For the text-containing cell, return its midpoint in (x, y) coordinate format. 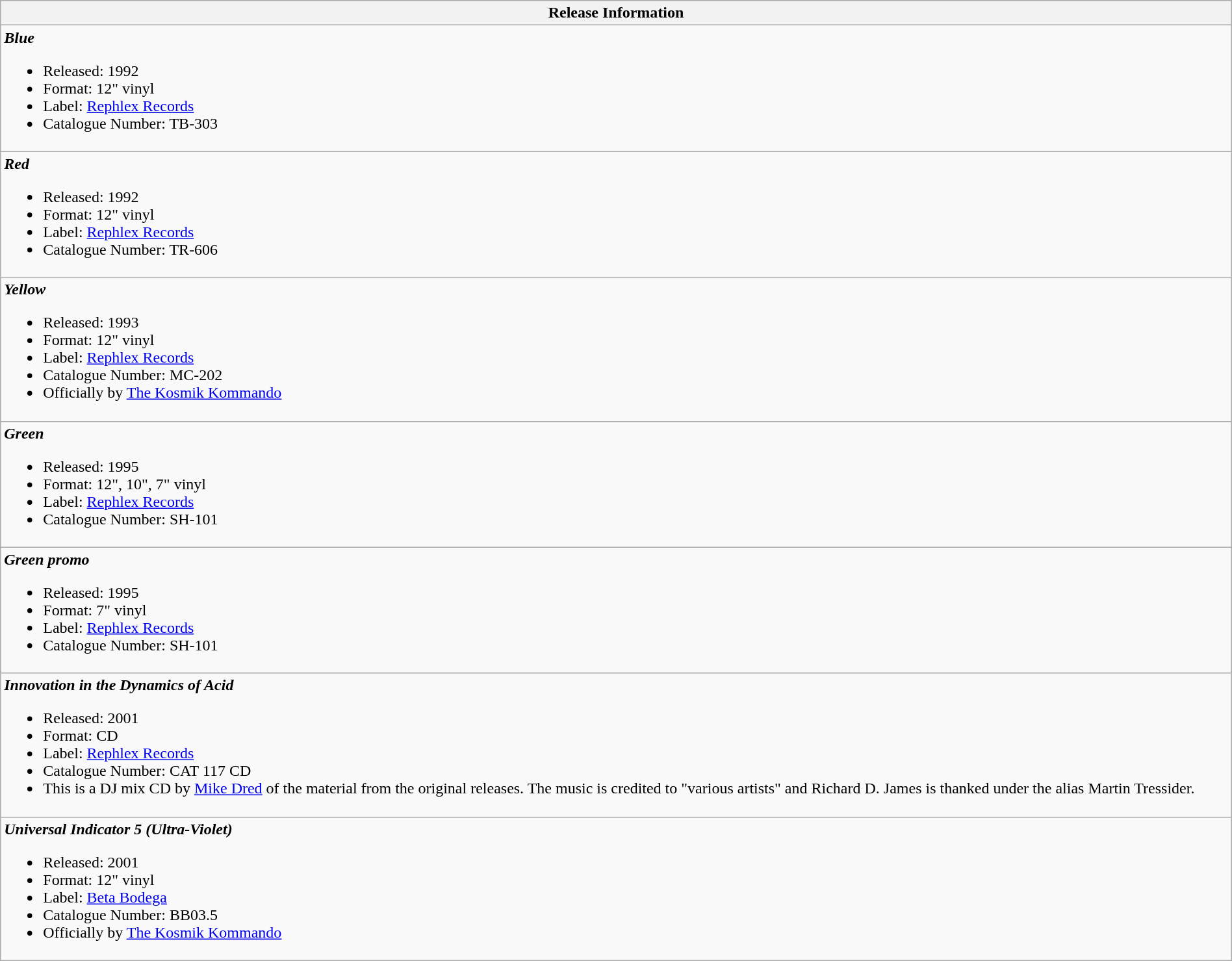
Universal Indicator 5 (Ultra-Violet)Released: 2001Format: 12" vinylLabel: Beta BodegaCatalogue Number: BB03.5Officially by The Kosmik Kommando (616, 889)
Release Information (616, 13)
RedReleased: 1992Format: 12" vinylLabel: Rephlex RecordsCatalogue Number: TR-606 (616, 214)
YellowReleased: 1993Format: 12" vinylLabel: Rephlex RecordsCatalogue Number: MC-202Officially by The Kosmik Kommando (616, 350)
BlueReleased: 1992Format: 12" vinylLabel: Rephlex RecordsCatalogue Number: TB-303 (616, 88)
Green promoReleased: 1995Format: 7" vinylLabel: Rephlex RecordsCatalogue Number: SH-101 (616, 610)
GreenReleased: 1995Format: 12", 10", 7" vinylLabel: Rephlex RecordsCatalogue Number: SH-101 (616, 484)
